Return the (x, y) coordinate for the center point of the cell that contains the specified text.  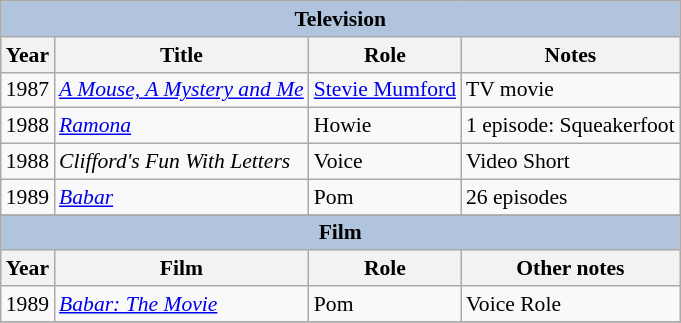
Clifford's Fun With Letters (182, 162)
TV movie (570, 90)
26 episodes (570, 197)
Voice (385, 162)
Notes (570, 55)
Babar: The Movie (182, 304)
A Mouse, A Mystery and Me (182, 90)
Title (182, 55)
Howie (385, 126)
1987 (28, 90)
Video Short (570, 162)
Television (340, 19)
Other notes (570, 269)
Babar (182, 197)
Ramona (182, 126)
Voice Role (570, 304)
1 episode: Squeakerfoot (570, 126)
Stevie Mumford (385, 90)
